Locate the cell with the specified text and output its [X, Y] center coordinate. 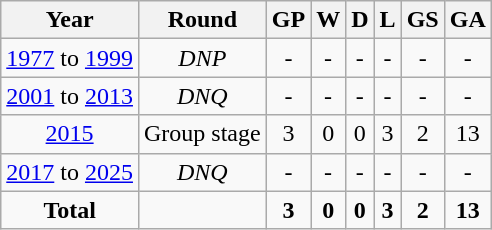
GS [422, 20]
GP [288, 20]
D [360, 20]
W [328, 20]
GA [468, 20]
1977 to 1999 [70, 58]
Round [202, 20]
2015 [70, 134]
2017 to 2025 [70, 172]
L [388, 20]
Total [70, 210]
Year [70, 20]
DNP [202, 58]
2001 to 2013 [70, 96]
Group stage [202, 134]
